Extract the (X, Y) coordinate from the center of the cell holding the provided text.  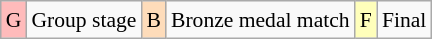
B (154, 20)
F (366, 20)
Bronze medal match (260, 20)
G (14, 20)
Group stage (84, 20)
Final (404, 20)
